Return (x, y) of the center of cell containing provided text 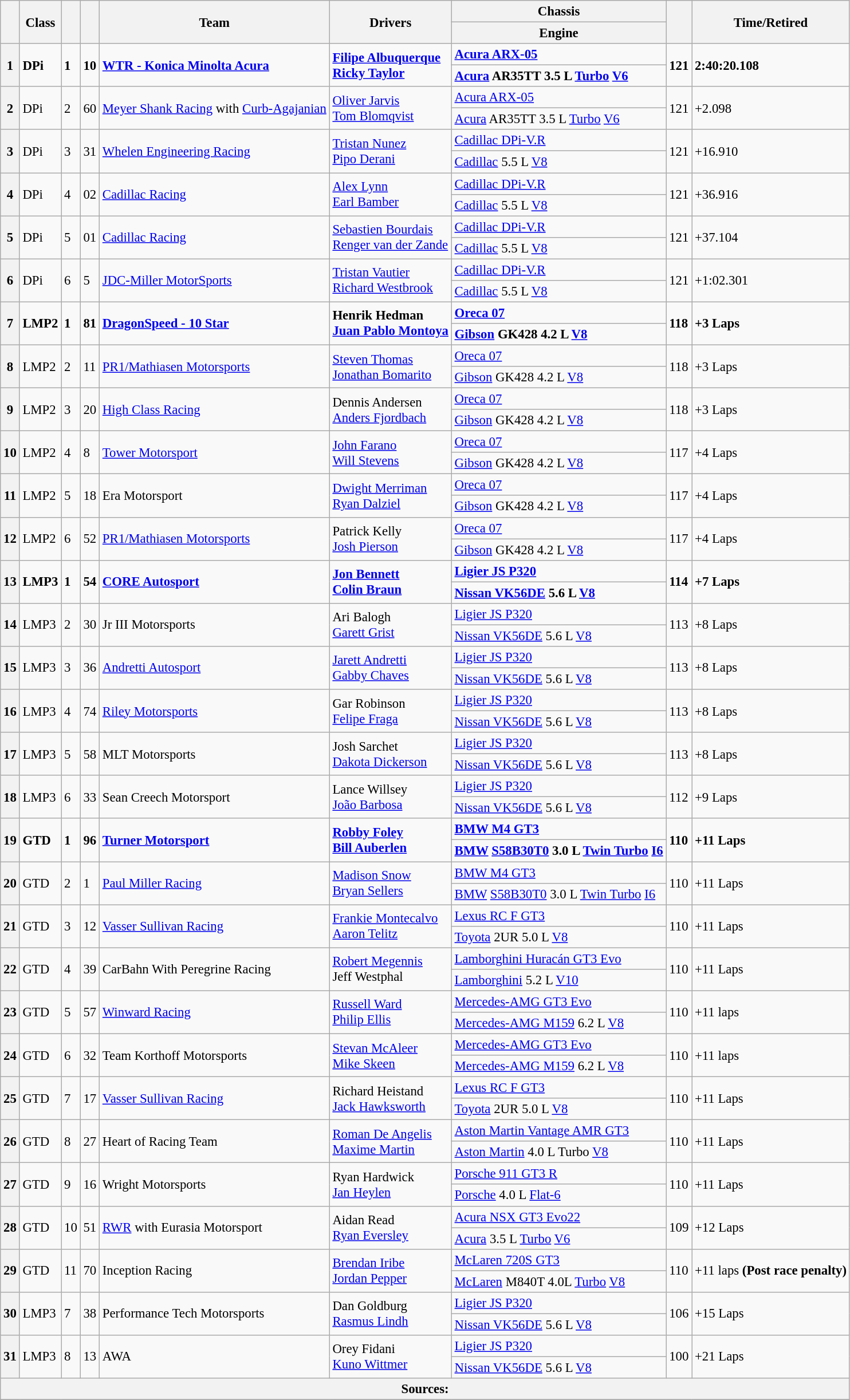
+21 Laps (771, 1357)
51 (89, 1228)
Chassis (559, 11)
81 (89, 323)
Tristan Nunez Pipo Derani (391, 151)
Lamborghini 5.2 L V10 (559, 980)
15 (10, 668)
+9 Laps (771, 797)
Frankie Montecalvo Aaron Telitz (391, 926)
Alex Lynn Earl Bamber (391, 195)
WTR - Konica Minolta Acura (214, 65)
Jr III Motorsports (214, 625)
Steven Thomas Jonathan Bomarito (391, 366)
Team Korthoff Motorsports (214, 1055)
Russell Ward Philip Ellis (391, 1012)
25 (10, 1098)
Meyer Shank Racing with Curb-Agajanian (214, 108)
100 (679, 1357)
Patrick Kelly Josh Pierson (391, 538)
John Farano Will Stevens (391, 452)
Inception Racing (214, 1270)
Era Motorsport (214, 496)
109 (679, 1228)
39 (89, 969)
High Class Racing (214, 410)
Dwight Merriman Ryan Dalziel (391, 496)
Engine (559, 33)
Aston Martin Vantage AMR GT3 (559, 1131)
Aidan Read Ryan Eversley (391, 1228)
Richard Heistand Jack Hawksworth (391, 1098)
Jon Bennett Colin Braun (391, 582)
Roman De Angelis Maxime Martin (391, 1142)
96 (89, 841)
Robby Foley Bill Auberlen (391, 841)
Ryan Hardwick Jan Heylen (391, 1184)
21 (10, 926)
Time/Retired (771, 22)
Sean Creech Motorsport (214, 797)
114 (679, 582)
Filipe Albuquerque Ricky Taylor (391, 65)
+2.098 (771, 108)
Aston Martin 4.0 L Turbo V8 (559, 1152)
+15 Laps (771, 1314)
Sebastien Bourdais Renger van der Zande (391, 237)
32 (89, 1055)
+16.910 (771, 151)
Dan Goldburg Rasmus Lindh (391, 1314)
Dennis Andersen Anders Fjordbach (391, 410)
Porsche 4.0 L Flat-6 (559, 1196)
McLaren M840T 4.0L Turbo V8 (559, 1281)
Wright Motorsports (214, 1184)
AWA (214, 1357)
Lance Willsey João Barbosa (391, 797)
26 (10, 1142)
+37.104 (771, 237)
Josh Sarchet Dakota Dickerson (391, 754)
Lamborghini Huracán GT3 Evo (559, 959)
+12 Laps (771, 1228)
14 (10, 625)
MLT Motorsports (214, 754)
DragonSpeed - 10 Star (214, 323)
Robert Megennis Jeff Westphal (391, 969)
Acura NSX GT3 Evo22 (559, 1217)
CarBahn With Peregrine Racing (214, 969)
Class (40, 22)
Team (214, 22)
Oliver Jarvis Tom Blomqvist (391, 108)
52 (89, 538)
24 (10, 1055)
Whelen Engineering Racing (214, 151)
33 (89, 797)
36 (89, 668)
Jarett Andretti Gabby Chaves (391, 668)
19 (10, 841)
Gar Robinson Felipe Fraga (391, 711)
23 (10, 1012)
Porsche 911 GT3 R (559, 1174)
RWR with Eurasia Motorsport (214, 1228)
01 (89, 237)
JDC-Miller MotorSports (214, 281)
Tristan Vautier Richard Westbrook (391, 281)
Heart of Racing Team (214, 1142)
Ari Balogh Garett Grist (391, 625)
Andretti Autosport (214, 668)
106 (679, 1314)
Orey Fidani Kuno Wittmer (391, 1357)
Sources: (425, 1389)
Paul Miller Racing (214, 883)
Performance Tech Motorsports (214, 1314)
McLaren 720S GT3 (559, 1260)
+7 Laps (771, 582)
Stevan McAleer Mike Skeen (391, 1055)
Madison Snow Bryan Sellers (391, 883)
38 (89, 1314)
Brendan Iribe Jordan Pepper (391, 1270)
Henrik Hedman Juan Pablo Montoya (391, 323)
Acura 3.5 L Turbo V6 (559, 1239)
112 (679, 797)
+11 laps (Post race penalty) (771, 1270)
Drivers (391, 22)
Riley Motorsports (214, 711)
58 (89, 754)
Turner Motorsport (214, 841)
29 (10, 1270)
2:40:20.108 (771, 65)
22 (10, 969)
02 (89, 195)
CORE Autosport (214, 582)
Winward Racing (214, 1012)
+36.916 (771, 195)
74 (89, 711)
60 (89, 108)
57 (89, 1012)
54 (89, 582)
28 (10, 1228)
Tower Motorsport (214, 452)
70 (89, 1270)
+1:02.301 (771, 281)
